Provide the [x, y] coordinate of the cell's center where the given text is located.  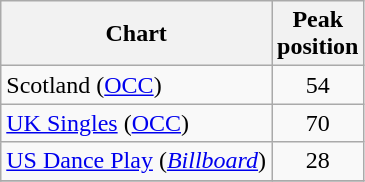
US Dance Play (Billboard) [136, 161]
Scotland (OCC) [136, 85]
UK Singles (OCC) [136, 123]
28 [318, 161]
Chart [136, 34]
70 [318, 123]
Peakposition [318, 34]
54 [318, 85]
